From the cell containing the given text, extract its center point as (x, y) coordinate. 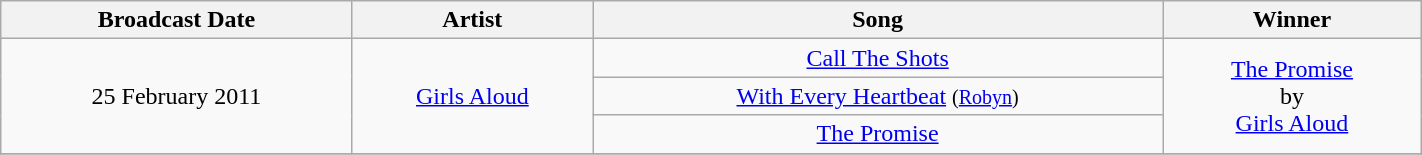
Artist (472, 20)
Call The Shots (878, 58)
Girls Aloud (472, 96)
Winner (1292, 20)
The PromisebyGirls Aloud (1292, 96)
Song (878, 20)
The Promise (878, 134)
25 February 2011 (176, 96)
Broadcast Date (176, 20)
With Every Heartbeat (Robyn) (878, 96)
